Output the (x, y) coordinate of the center of the cell containing the given text.  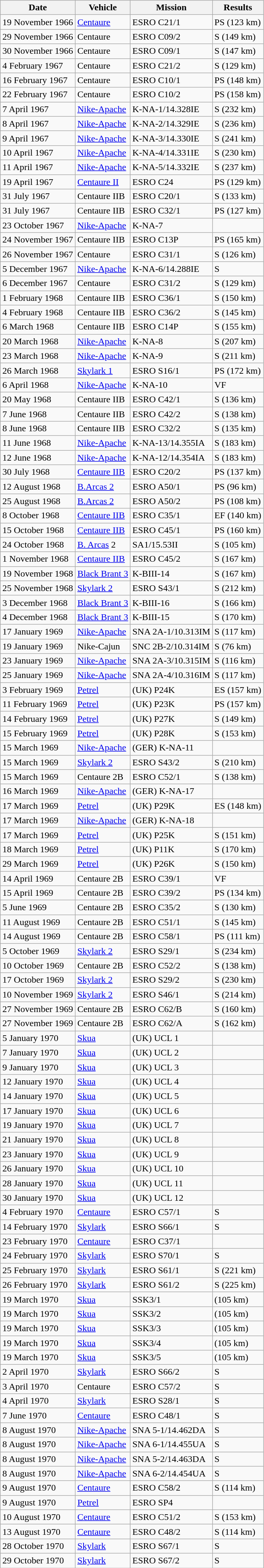
ESRO S43/2 (171, 762)
S (236 km) (238, 124)
9 January 1970 (38, 1067)
PS (160 km) (238, 530)
S (214 km) (238, 994)
10 October 1969 (38, 966)
S (166 km) (238, 602)
ESRO S46/1 (171, 994)
10 April 1967 (38, 153)
ESRO C48/1 (171, 1415)
23 January 1969 (38, 661)
S (232 km) (238, 109)
SNA 2A-4/10.316IM (171, 675)
15 February 1969 (38, 733)
14 February 1970 (38, 1227)
(UK) UCL 6 (171, 1111)
28 October 1970 (38, 1546)
ESRO C20/1 (171, 196)
K-BIII-15 (171, 617)
23 February 1970 (38, 1241)
(UK) P28K (171, 733)
ESRO C45/1 (171, 530)
26 November 1967 (38, 254)
ESRO C48/2 (171, 1531)
ESRO C32/1 (171, 211)
14 August 1969 (38, 937)
K-NA-6/14.288IE (171, 269)
ESRO C51/1 (171, 922)
ESRO A50/1 (171, 487)
15 April 1969 (38, 893)
PS (134 km) (238, 893)
S (211 km) (238, 356)
8 June 1968 (38, 429)
S (210 km) (238, 762)
ESRO S28/1 (171, 1401)
19 January 1969 (38, 646)
11 April 1967 (38, 167)
4 December 1968 (38, 617)
S (234 km) (238, 951)
(UK) UCL 8 (171, 1140)
15 October 1968 (38, 530)
ESRO C39/1 (171, 878)
K-NA-3/14.330IE (171, 138)
EF (140 km) (238, 516)
26 March 1968 (38, 370)
19 April 1967 (38, 182)
12 January 1970 (38, 1081)
(UK) UCL 2 (171, 1052)
PS (165 km) (238, 240)
4 February 1967 (38, 66)
K-NA-2/14.329IE (171, 124)
4 February 1968 (38, 312)
PS (172 km) (238, 370)
PS (96 km) (238, 487)
(UK) UCL 1 (171, 1038)
ESRO C10/1 (171, 80)
1 February 1968 (38, 298)
ESRO C45/2 (171, 559)
5 January 1970 (38, 1038)
18 March 1969 (38, 849)
21 January 1970 (38, 1140)
PS (158 km) (238, 95)
19 January 1970 (38, 1125)
ESRO C51/2 (171, 1517)
26 January 1970 (38, 1169)
23 January 1970 (38, 1154)
3 February 1969 (38, 690)
17 October 1969 (38, 980)
ESRO C57/2 (171, 1386)
(UK) UCL 7 (171, 1125)
7 April 1967 (38, 109)
ES (157 km) (238, 690)
9 April 1967 (38, 138)
20 May 1968 (38, 399)
12 June 1968 (38, 458)
ESRO C36/2 (171, 312)
SNA 2A-1/10.313IM (171, 631)
K-NA-1/14.328IE (171, 109)
19 November 1966 (38, 22)
SNA 2A-3/10.315IM (171, 661)
K-NA-7 (171, 225)
SSK3/3 (171, 1328)
16 February 1967 (38, 80)
24 October 1968 (38, 545)
25 August 1968 (38, 501)
24 November 1967 (38, 240)
K-NA-9 (171, 356)
K-NA-13/14.355IA (171, 443)
14 April 1969 (38, 878)
S (135 km) (238, 429)
ESRO C52/1 (171, 777)
4 February 1970 (38, 1212)
(UK) UCL 9 (171, 1154)
ESRO C39/2 (171, 893)
S (162 km) (238, 1023)
S (136 km) (238, 399)
S (147 km) (238, 51)
ESRO S67/1 (171, 1546)
S (130 km) (238, 908)
(UK) P11K (171, 849)
PS (129 km) (238, 182)
SNA 5-1/14.462DA (171, 1430)
ESRO C62/A (171, 1023)
23 October 1967 (38, 225)
(UK) P23K (171, 704)
PS (108 km) (238, 501)
SSK3/1 (171, 1299)
19 November 1968 (38, 574)
SSK3/2 (171, 1314)
ESRO S66/1 (171, 1227)
6 December 1967 (38, 283)
5 June 1969 (38, 908)
17 January 1970 (38, 1111)
2 April 1970 (38, 1372)
S (225 km) (238, 1285)
ESRO C57/1 (171, 1212)
5 December 1967 (38, 269)
(UK) P26K (171, 864)
11 August 1969 (38, 922)
ES (148 km) (238, 806)
ESRO C42/1 (171, 399)
SNA 6-1/14.455UA (171, 1444)
ESRO C31/1 (171, 254)
S (221 km) (238, 1270)
ESRO C14P (171, 327)
PS (123 km) (238, 22)
S (76 km) (238, 646)
(UK) UCL 4 (171, 1081)
S (116 km) (238, 661)
K-BIII-14 (171, 574)
(UK) UCL 3 (171, 1067)
7 June 1968 (38, 414)
13 August 1970 (38, 1531)
(UK) P29K (171, 806)
7 January 1970 (38, 1052)
29 March 1969 (38, 864)
25 February 1970 (38, 1270)
Date (38, 8)
30 November 1966 (38, 51)
(UK) P27K (171, 719)
ESRO C35/1 (171, 516)
S (155 km) (238, 327)
ESRO C10/2 (171, 95)
SNA 6-2/14.454UA (171, 1473)
7 June 1970 (38, 1415)
ESRO S66/2 (171, 1372)
S (160 km) (238, 1009)
PS (137 km) (238, 472)
S (207 km) (238, 341)
ESRO C09/2 (171, 37)
Skylark 1 (103, 370)
(GER) K-NA-18 (171, 820)
ESRO C32/2 (171, 429)
1 November 1968 (38, 559)
ESRO S70/1 (171, 1256)
ESRO S29/1 (171, 951)
S (212 km) (238, 588)
Vehicle (103, 8)
6 April 1968 (38, 385)
ESRO C37/1 (171, 1241)
11 February 1969 (38, 704)
PS (148 km) (238, 80)
ESRO S61/2 (171, 1285)
S (133 km) (238, 196)
3 December 1968 (38, 602)
SSK3/4 (171, 1343)
PS (111 km) (238, 937)
K-NA-8 (171, 341)
ESRO S16/1 (171, 370)
22 February 1967 (38, 95)
B. Arcas 2 (103, 545)
ESRO C42/2 (171, 414)
8 October 1968 (38, 516)
ESRO C21/1 (171, 22)
ESRO C09/1 (171, 51)
K-NA-10 (171, 385)
12 August 1968 (38, 487)
ESRO C20/2 (171, 472)
ESRO C31/2 (171, 283)
25 November 1968 (38, 588)
SNA 5-2/14.463DA (171, 1459)
ESRO A50/2 (171, 501)
4 April 1970 (38, 1401)
29 October 1970 (38, 1560)
(UK) UCL 5 (171, 1096)
(GER) K-NA-11 (171, 748)
30 July 1968 (38, 472)
ESRO C58/2 (171, 1488)
28 January 1970 (38, 1183)
3 April 1970 (38, 1386)
S (126 km) (238, 254)
ESRO C62/B (171, 1009)
S (241 km) (238, 138)
(UK) P25K (171, 835)
17 January 1969 (38, 631)
PS (157 km) (238, 704)
SNC 2B-2/10.314IM (171, 646)
24 February 1970 (38, 1256)
5 October 1969 (38, 951)
(UK) UCL 11 (171, 1183)
29 November 1966 (38, 37)
14 February 1969 (38, 719)
16 March 1969 (38, 791)
6 March 1968 (38, 327)
Nike-Cajun (103, 646)
ESRO C36/1 (171, 298)
11 June 1968 (38, 443)
ESRO S67/2 (171, 1560)
ESRO C35/2 (171, 908)
(UK) UCL 12 (171, 1198)
(UK) UCL 10 (171, 1169)
25 January 1969 (38, 675)
20 March 1968 (38, 341)
K-BIII-16 (171, 602)
Centaure II (103, 182)
ESRO C21/2 (171, 66)
ESRO C24 (171, 182)
ESRO C52/2 (171, 966)
S (151 km) (238, 835)
30 January 1970 (38, 1198)
ESRO S61/1 (171, 1270)
ESRO SP4 (171, 1502)
10 August 1970 (38, 1517)
SA1/15.53II (171, 545)
(UK) P24K (171, 690)
8 April 1967 (38, 124)
S (237 km) (238, 167)
K-NA-4/14.331IE (171, 153)
26 February 1970 (38, 1285)
ESRO C58/1 (171, 937)
Results (238, 8)
ESRO C13P (171, 240)
PS (127 km) (238, 211)
Mission (171, 8)
S (105 km) (238, 545)
K-NA-12/14.354IA (171, 458)
(GER) K-NA-17 (171, 791)
14 January 1970 (38, 1096)
23 March 1968 (38, 356)
K-NA-5/14.332IE (171, 167)
SSK3/5 (171, 1358)
ESRO S29/2 (171, 980)
ESRO S43/1 (171, 588)
10 November 1969 (38, 994)
